Detect which cell encompasses the target text, then output its [X, Y] center coordinate. 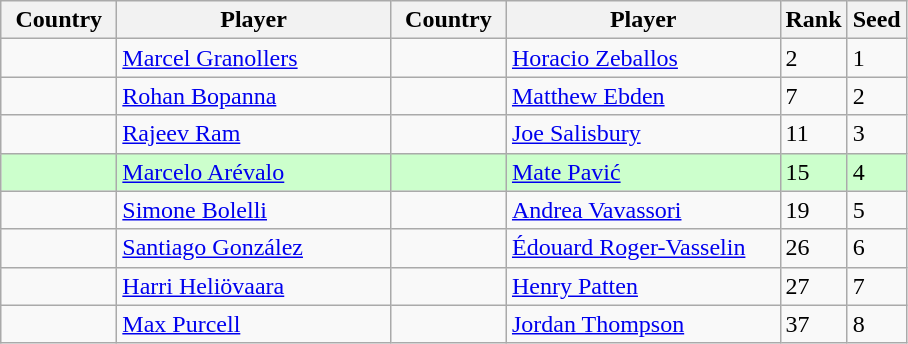
Joe Salisbury [643, 134]
19 [814, 210]
Jordan Thompson [643, 324]
Marcel Granollers [254, 58]
5 [876, 210]
26 [814, 248]
Seed [876, 20]
Matthew Ebden [643, 96]
Rajeev Ram [254, 134]
Henry Patten [643, 286]
1 [876, 58]
Édouard Roger-Vasselin [643, 248]
Andrea Vavassori [643, 210]
27 [814, 286]
Horacio Zeballos [643, 58]
3 [876, 134]
Santiago González [254, 248]
6 [876, 248]
37 [814, 324]
Rank [814, 20]
Simone Bolelli [254, 210]
11 [814, 134]
Marcelo Arévalo [254, 172]
15 [814, 172]
4 [876, 172]
Max Purcell [254, 324]
Harri Heliövaara [254, 286]
Mate Pavić [643, 172]
Rohan Bopanna [254, 96]
8 [876, 324]
